Pinpoint the cell where the given text exists, returning its [x, y] midpoint coordinate. 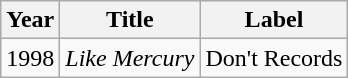
Title [130, 20]
Like Mercury [130, 58]
1998 [30, 58]
Don't Records [274, 58]
Label [274, 20]
Year [30, 20]
